From the cell containing the given text, extract its center point as [x, y] coordinate. 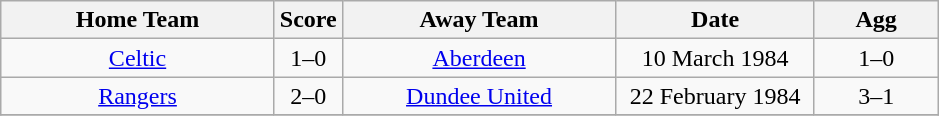
2–0 [308, 96]
Score [308, 20]
Rangers [138, 96]
10 March 1984 [716, 58]
Aberdeen [479, 58]
3–1 [876, 96]
Dundee United [479, 96]
22 February 1984 [716, 96]
Away Team [479, 20]
Home Team [138, 20]
Date [716, 20]
Agg [876, 20]
Celtic [138, 58]
